Provide the [x, y] coordinate of the cell's center where the given text is located.  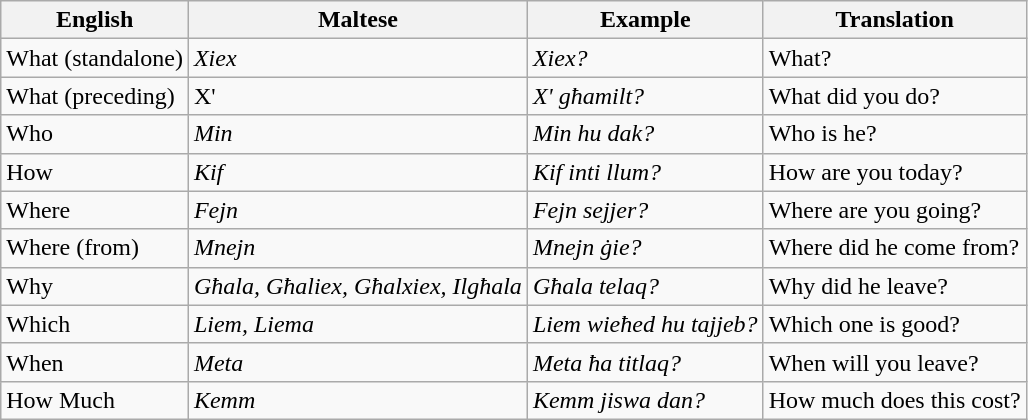
Maltese [358, 20]
Why did he leave? [894, 286]
Min [358, 134]
Where did he come from? [894, 248]
Who [95, 134]
Example [645, 20]
Where (from) [95, 248]
Liem wieħed hu tajjeb? [645, 324]
X' [358, 96]
Which one is good? [894, 324]
Kemm jiswa dan? [645, 400]
Għala telaq? [645, 286]
Translation [894, 20]
How much does this cost? [894, 400]
What? [894, 58]
Min hu dak? [645, 134]
How [95, 172]
What did you do? [894, 96]
Fejn sejjer? [645, 210]
Xiex? [645, 58]
Liem, Liema [358, 324]
English [95, 20]
Why [95, 286]
Għala, Għaliex, Għalxiex, Ilgħala [358, 286]
When [95, 362]
When will you leave? [894, 362]
Which [95, 324]
Fejn [358, 210]
Mnejn ġie? [645, 248]
Xiex [358, 58]
How Much [95, 400]
Kif [358, 172]
Meta [358, 362]
Who is he? [894, 134]
Meta ħa titlaq? [645, 362]
Kemm [358, 400]
Kif inti llum? [645, 172]
Mnejn [358, 248]
Where [95, 210]
X' għamilt? [645, 96]
Where are you going? [894, 210]
How are you today? [894, 172]
What (preceding) [95, 96]
What (standalone) [95, 58]
